Detect which cell encompasses the target text, then output its (x, y) center coordinate. 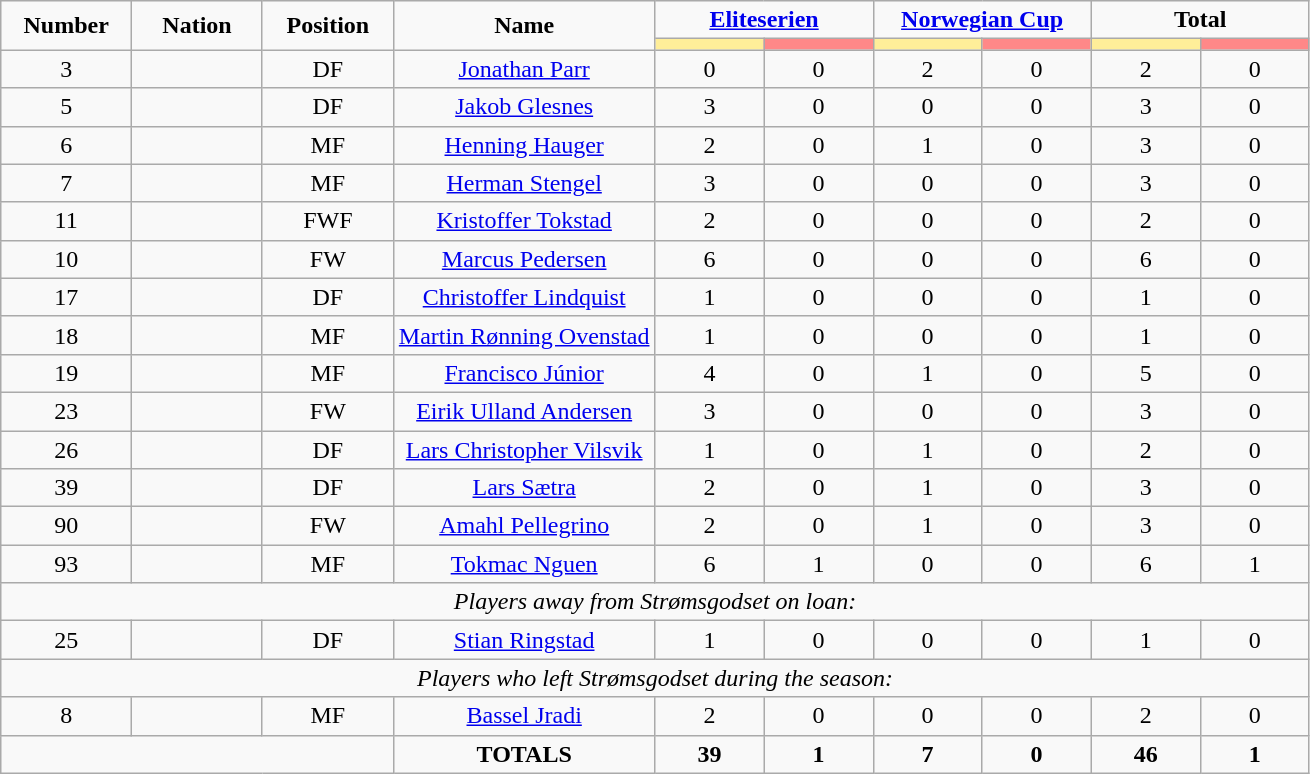
Kristoffer Tokstad (524, 221)
4 (710, 373)
Jakob Glesnes (524, 107)
Amahl Pellegrino (524, 526)
Christoffer Lindquist (524, 297)
18 (66, 335)
Francisco Júnior (524, 373)
8 (66, 716)
Lars Sætra (524, 488)
FWF (328, 221)
Martin Rønning Ovenstad (524, 335)
93 (66, 564)
11 (66, 221)
Position (328, 26)
Number (66, 26)
10 (66, 259)
23 (66, 411)
Total (1200, 20)
Tokmac Nguen (524, 564)
Herman Stengel (524, 183)
Name (524, 26)
90 (66, 526)
Players away from Strømsgodset on loan: (656, 602)
Players who left Strømsgodset during the season: (656, 678)
19 (66, 373)
Marcus Pedersen (524, 259)
Eliteserien (764, 20)
Eirik Ulland Andersen (524, 411)
TOTALS (524, 754)
46 (1146, 754)
Stian Ringstad (524, 640)
Lars Christopher Vilsvik (524, 449)
Nation (198, 26)
Norwegian Cup (982, 20)
17 (66, 297)
Henning Hauger (524, 145)
Jonathan Parr (524, 69)
26 (66, 449)
Bassel Jradi (524, 716)
25 (66, 640)
